Identify which cell holds the provided text, then report its [x, y] central coordinate. 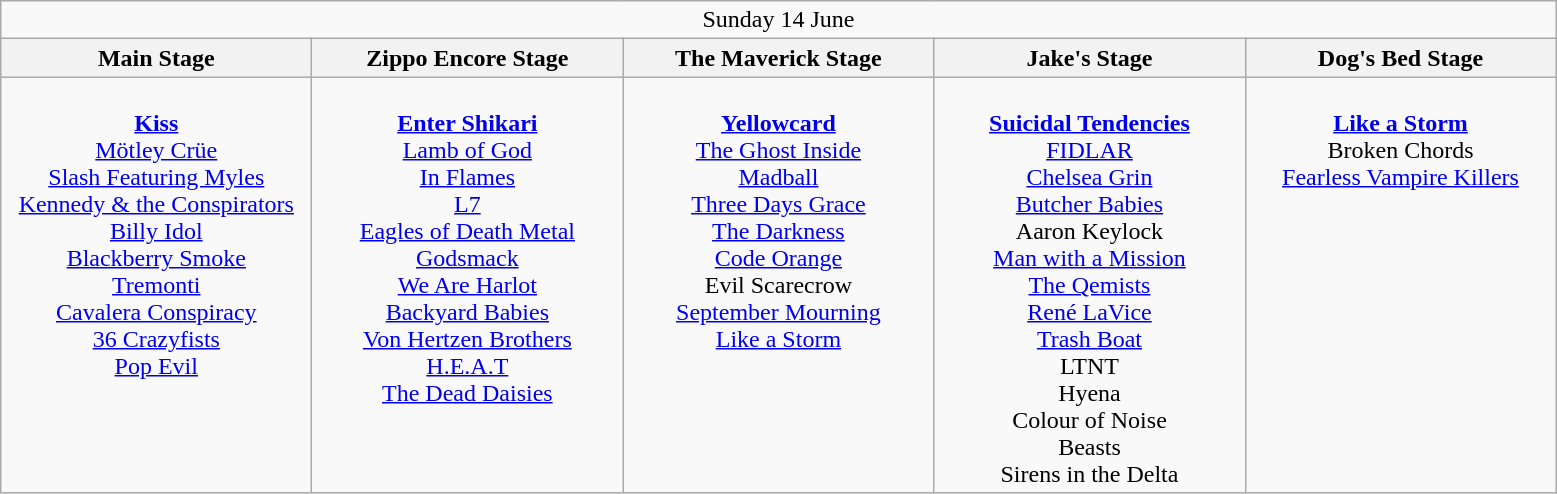
Zippo Encore Stage [468, 58]
Yellowcard The Ghost Inside Madball Three Days Grace The Darkness Code Orange Evil Scarecrow September Mourning Like a Storm [778, 285]
Enter Shikari Lamb of God In Flames L7 Eagles of Death Metal Godsmack We Are Harlot Backyard Babies Von Hertzen Brothers H.E.A.T The Dead Daisies [468, 285]
Jake's Stage [1090, 58]
Sunday 14 June [778, 20]
Main Stage [156, 58]
Kiss Mötley Crüe Slash Featuring Myles Kennedy & the Conspirators Billy Idol Blackberry Smoke Tremonti Cavalera Conspiracy 36 Crazyfists Pop Evil [156, 285]
The Maverick Stage [778, 58]
Dog's Bed Stage [1400, 58]
Like a Storm Broken Chords Fearless Vampire Killers [1400, 285]
